Scan for the cell matching the given text and deliver its [X, Y] coordinate at center. 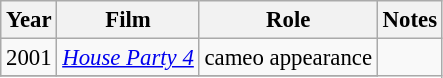
Year [29, 20]
2001 [29, 58]
Role [288, 20]
House Party 4 [128, 58]
cameo appearance [288, 58]
Film [128, 20]
Notes [410, 20]
